Provide the (x, y) coordinate of the cell's center where the given text is located.  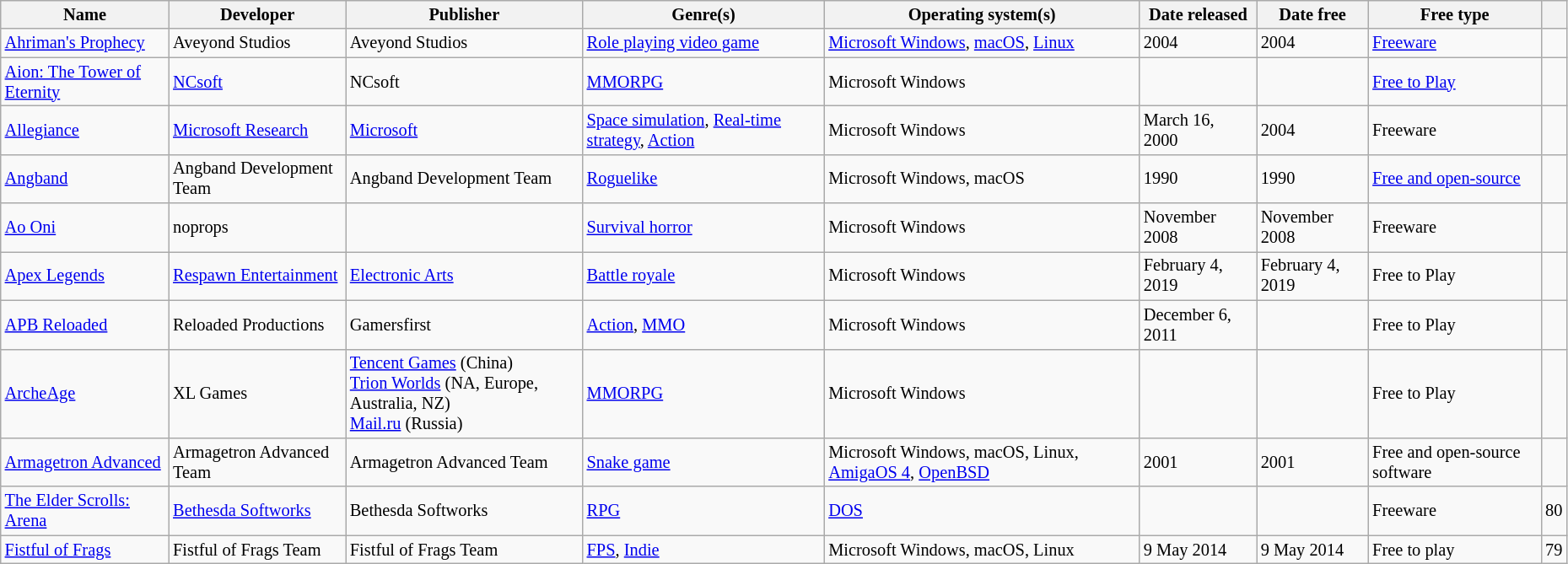
Snake game (703, 462)
Electronic Arts (464, 276)
Fistful of Frags (84, 550)
noprops (257, 228)
ArcheAge (84, 394)
Date free (1312, 14)
Free type (1454, 14)
APB Reloaded (84, 325)
79 (1554, 550)
80 (1554, 511)
March 16, 2000 (1198, 130)
Reloaded Productions (257, 325)
Apex Legends (84, 276)
Action, MMO (703, 325)
XL Games (257, 394)
Publisher (464, 14)
Space simulation, Real-time strategy, Action (703, 130)
Ao Oni (84, 228)
Ahriman's Prophecy (84, 43)
The Elder Scrolls: Arena (84, 511)
Respawn Entertainment (257, 276)
Microsoft (464, 130)
Role playing video game (703, 43)
Free and open-source software (1454, 462)
Roguelike (703, 179)
Angband (84, 179)
Armagetron Advanced (84, 462)
Allegiance (84, 130)
Free to play (1454, 550)
Battle royale (703, 276)
Microsoft Windows, macOS, Linux, AmigaOS 4, OpenBSD (982, 462)
Name (84, 14)
Aion: The Tower of Eternity (84, 82)
Survival horror (703, 228)
Free and open-source (1454, 179)
Operating system(s) (982, 14)
December 6, 2011 (1198, 325)
Microsoft Windows, macOS (982, 179)
FPS, Indie (703, 550)
RPG (703, 511)
Date released (1198, 14)
Gamersfirst (464, 325)
Tencent Games (China)Trion Worlds (NA, Europe, Australia, NZ)Mail.ru (Russia) (464, 394)
Genre(s) (703, 14)
Developer (257, 14)
DOS (982, 511)
Microsoft Research (257, 130)
